Locate the cell with the specified text and output its (X, Y) center coordinate. 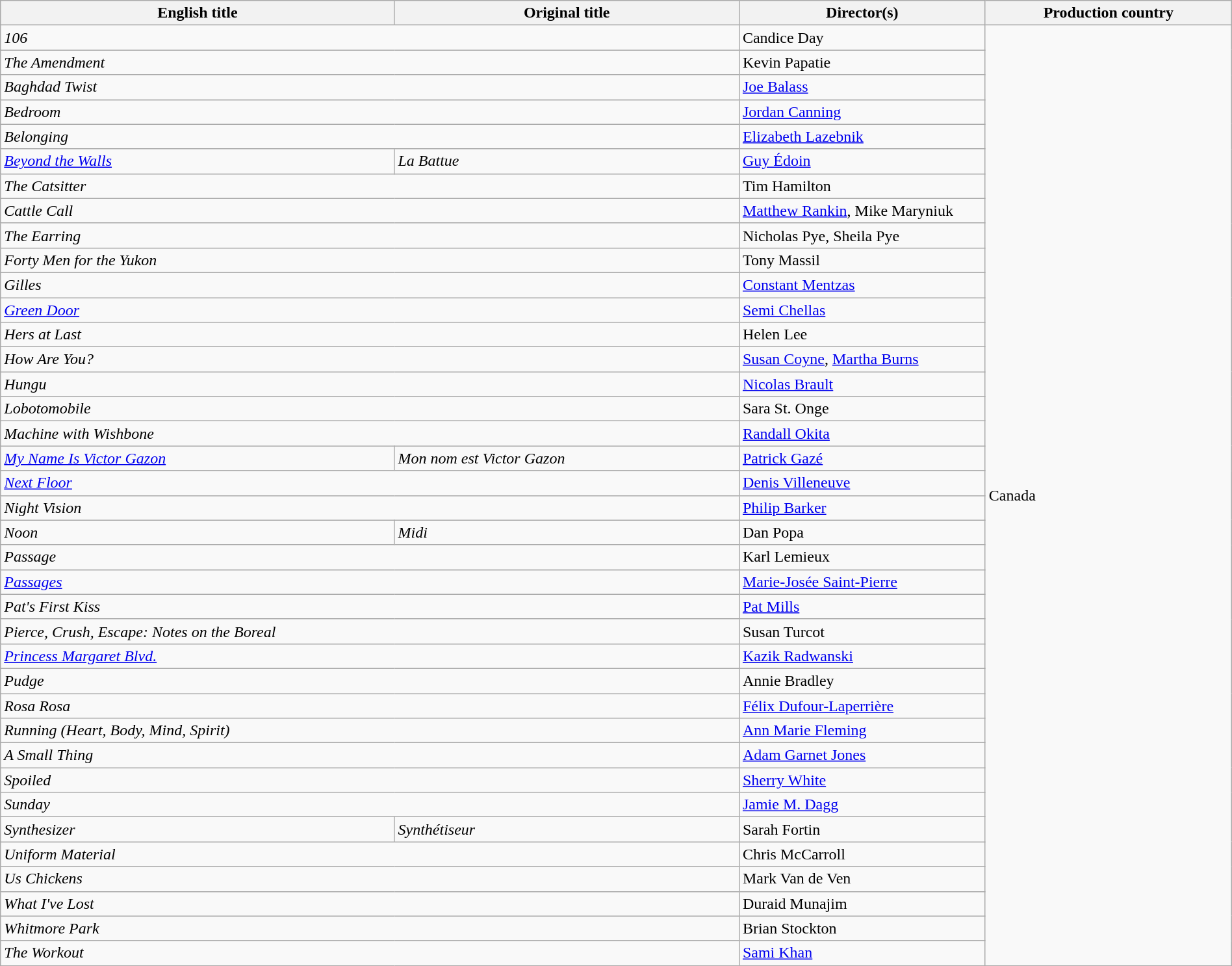
Bedroom (370, 112)
Joe Balass (862, 87)
Pudge (370, 681)
Uniform Material (370, 854)
Green Door (370, 310)
Adam Garnet Jones (862, 755)
Brian Stockton (862, 928)
Running (Heart, Body, Mind, Spirit) (370, 731)
What I've Lost (370, 904)
Synthétiseur (567, 829)
The Earring (370, 235)
Canada (1109, 495)
Duraid Munajim (862, 904)
Matthew Rankin, Mike Maryniuk (862, 211)
Pat's First Kiss (370, 607)
The Catsitter (370, 186)
Tony Massil (862, 260)
Ann Marie Fleming (862, 731)
Belonging (370, 137)
A Small Thing (370, 755)
Production country (1109, 13)
English title (198, 13)
Passages (370, 582)
Original title (567, 13)
Pat Mills (862, 607)
Elizabeth Lazebnik (862, 137)
Marie-Josée Saint-Pierre (862, 582)
Pierce, Crush, Escape: Notes on the Boreal (370, 631)
Next Floor (370, 483)
Hers at Last (370, 335)
Helen Lee (862, 335)
Cattle Call (370, 211)
The Amendment (370, 62)
Gilles (370, 285)
Annie Bradley (862, 681)
The Workout (370, 953)
Philip Barker (862, 508)
La Battue (567, 161)
My Name Is Victor Gazon (198, 458)
Whitmore Park (370, 928)
Chris McCarroll (862, 854)
Dan Popa (862, 532)
Sami Khan (862, 953)
Lobotomobile (370, 409)
Noon (198, 532)
Félix Dufour-Laperrière (862, 705)
Night Vision (370, 508)
Mark Van de Ven (862, 879)
Passage (370, 557)
Guy Édoin (862, 161)
Semi Chellas (862, 310)
Rosa Rosa (370, 705)
Kevin Papatie (862, 62)
Denis Villeneuve (862, 483)
Sunday (370, 805)
Synthesizer (198, 829)
Sara St. Onge (862, 409)
How Are You? (370, 359)
Susan Coyne, Martha Burns (862, 359)
Director(s) (862, 13)
Tim Hamilton (862, 186)
Candice Day (862, 38)
Midi (567, 532)
Susan Turcot (862, 631)
Machine with Wishbone (370, 434)
Hungu (370, 384)
Spoiled (370, 780)
Sherry White (862, 780)
Jordan Canning (862, 112)
106 (370, 38)
Beyond the Walls (198, 161)
Us Chickens (370, 879)
Princess Margaret Blvd. (370, 656)
Randall Okita (862, 434)
Baghdad Twist (370, 87)
Jamie M. Dagg (862, 805)
Forty Men for the Yukon (370, 260)
Sarah Fortin (862, 829)
Nicholas Pye, Sheila Pye (862, 235)
Nicolas Brault (862, 384)
Mon nom est Victor Gazon (567, 458)
Kazik Radwanski (862, 656)
Constant Mentzas (862, 285)
Karl Lemieux (862, 557)
Patrick Gazé (862, 458)
